Identify which cell holds the provided text, then report its [x, y] central coordinate. 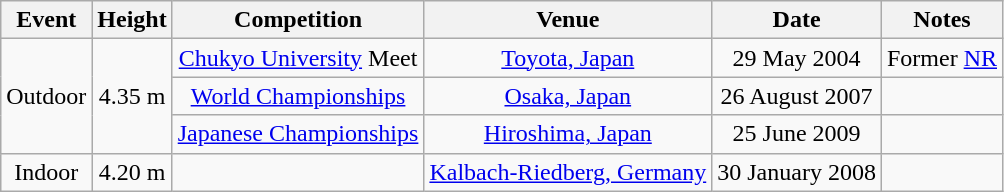
4.20 m [132, 172]
Height [132, 20]
Event [46, 20]
Osaka, Japan [568, 96]
4.35 m [132, 96]
26 August 2007 [797, 96]
Date [797, 20]
Chukyo University Meet [298, 58]
Competition [298, 20]
World Championships [298, 96]
Japanese Championships [298, 134]
Venue [568, 20]
30 January 2008 [797, 172]
Notes [942, 20]
29 May 2004 [797, 58]
Toyota, Japan [568, 58]
25 June 2009 [797, 134]
Former NR [942, 58]
Kalbach-Riedberg, Germany [568, 172]
Hiroshima, Japan [568, 134]
Outdoor [46, 96]
Indoor [46, 172]
